Determine the (X, Y) coordinate at the center of the cell enclosing the given text.  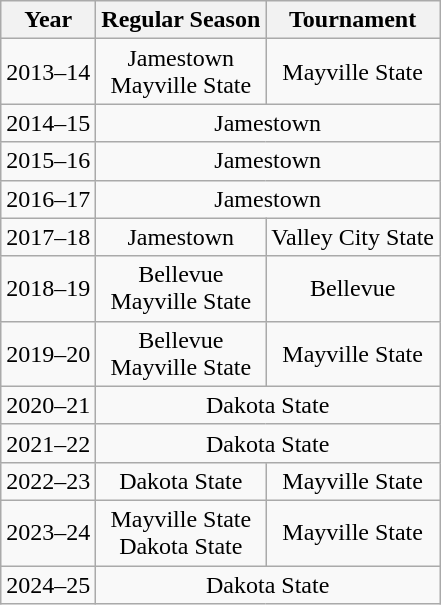
2024–25 (48, 585)
2019–20 (48, 354)
2020–21 (48, 405)
Tournament (353, 20)
Year (48, 20)
JamestownMayville State (181, 72)
Valley City State (353, 237)
2023–24 (48, 532)
2016–17 (48, 199)
Mayville StateDakota State (181, 532)
2017–18 (48, 237)
2015–16 (48, 161)
Regular Season (181, 20)
2018–19 (48, 288)
2022–23 (48, 481)
2014–15 (48, 123)
2013–14 (48, 72)
Bellevue (353, 288)
2021–22 (48, 443)
